Return the [X, Y] coordinate for the center point of the cell that contains the specified text.  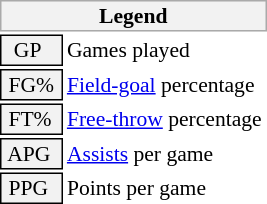
Free-throw percentage [166, 120]
Points per game [166, 188]
Legend [134, 16]
Field-goal percentage [166, 85]
Assists per game [166, 154]
FG% [31, 85]
GP [31, 50]
PPG [31, 188]
APG [31, 154]
Games played [166, 50]
FT% [31, 120]
